Return [X, Y] of the center of cell containing provided text 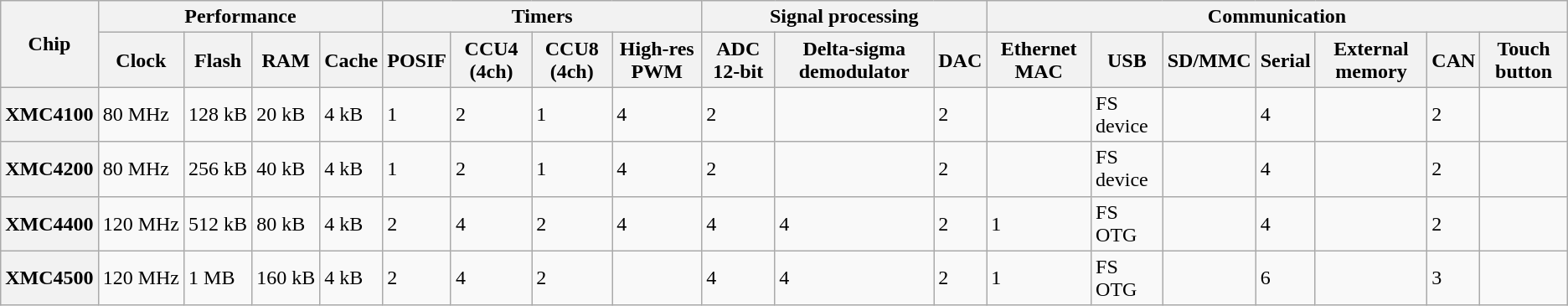
Ethernet MAC [1039, 60]
80 kB [286, 223]
XMC4200 [49, 169]
POSIF [417, 60]
XMC4500 [49, 278]
Touch button [1524, 60]
Serial [1285, 60]
Timers [543, 17]
Performance [240, 17]
RAM [286, 60]
40 kB [286, 169]
XMC4400 [49, 223]
High-res PWM [657, 60]
Chip [49, 44]
ADC 12-bit [739, 60]
USB [1127, 60]
Cache [352, 60]
256 kB [218, 169]
3 [1454, 278]
1 MB [218, 278]
CCU4 (4ch) [491, 60]
External memory [1371, 60]
SD/MMC [1210, 60]
20 kB [286, 114]
CCU8 (4ch) [572, 60]
XMC4100 [49, 114]
Signal processing [844, 17]
Flash [218, 60]
Delta-sigma demodulator [854, 60]
512 kB [218, 223]
Communication [1277, 17]
6 [1285, 278]
Clock [141, 60]
DAC [960, 60]
160 kB [286, 278]
CAN [1454, 60]
128 kB [218, 114]
